For the text-containing cell, return its midpoint in [x, y] coordinate format. 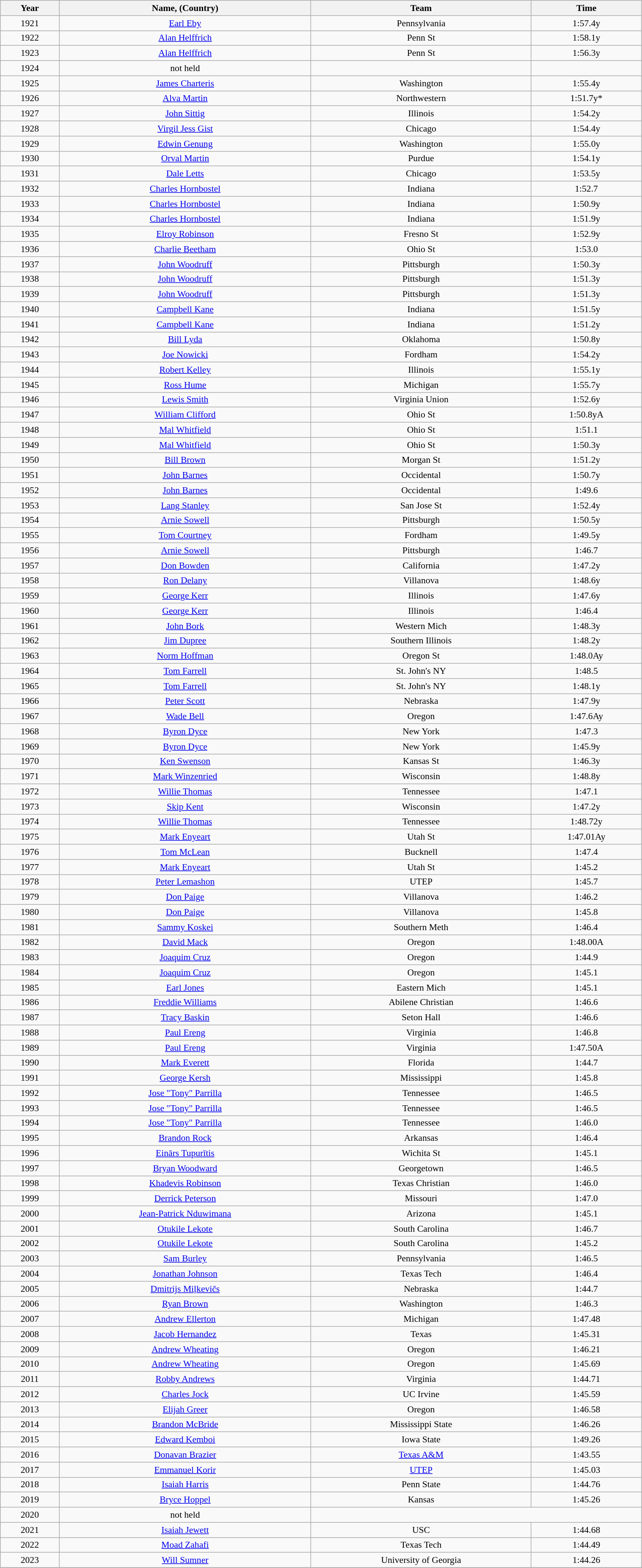
1:55.7y [587, 385]
2006 [30, 1304]
1928 [30, 129]
1951 [30, 475]
1:46.3y [587, 761]
1:53.0 [587, 249]
Elijah Greer [185, 1409]
1:50.5y [587, 520]
Georgetown [421, 1168]
1978 [30, 882]
George Kersh [185, 1078]
Bryan Woodward [185, 1168]
Charles Jock [185, 1395]
1955 [30, 535]
1:50.8yA [587, 415]
Robert Kelley [185, 370]
Lewis Smith [185, 400]
1968 [30, 731]
1959 [30, 596]
Mississippi [421, 1078]
Brandon Rock [185, 1138]
1:55.4y [587, 83]
1956 [30, 551]
1986 [30, 1002]
1944 [30, 370]
1:50.7y [587, 475]
Einārs Tupurītis [185, 1153]
1:45.31 [587, 1334]
Earl Jones [185, 988]
Ross Hume [185, 385]
1974 [30, 822]
1992 [30, 1093]
Time [587, 8]
Andrew Ellerton [185, 1319]
Oklahoma [421, 340]
Kansas St [421, 761]
1:47.6y [587, 596]
Freddie Williams [185, 1002]
1947 [30, 415]
1:43.55 [587, 1455]
Southern Meth [421, 927]
1924 [30, 69]
2013 [30, 1409]
1:48.72y [587, 822]
1:52.9y [587, 234]
Kansas [421, 1500]
1988 [30, 1033]
UC Irvine [421, 1395]
David Mack [185, 942]
Sam Burley [185, 1259]
1:54.1y [587, 159]
1977 [30, 867]
California [421, 566]
1999 [30, 1199]
2003 [30, 1259]
1967 [30, 717]
1:48.00A [587, 942]
1932 [30, 189]
Ken Swenson [185, 761]
1993 [30, 1108]
1973 [30, 807]
2021 [30, 1530]
Peter Scott [185, 701]
Ryan Brown [185, 1304]
1:44.76 [587, 1485]
1:48.6y [587, 581]
1:47.9y [587, 701]
1943 [30, 355]
1998 [30, 1184]
1926 [30, 99]
Bill Lyda [185, 340]
1927 [30, 114]
Texas A&M [421, 1455]
Norm Hoffman [185, 656]
1931 [30, 174]
Texas [421, 1334]
Arkansas [421, 1138]
1937 [30, 264]
Year [30, 8]
Mark Winzenried [185, 777]
1958 [30, 581]
1:44.68 [587, 1530]
2019 [30, 1500]
1:52.6y [587, 400]
1:58.1y [587, 38]
Alva Martin [185, 99]
1980 [30, 912]
Jean-Patrick Nduwimana [185, 1214]
1921 [30, 23]
1995 [30, 1138]
Morgan St [421, 460]
2005 [30, 1289]
Texas Christian [421, 1184]
1:46.26 [587, 1425]
Eastern Mich [421, 988]
1:51.1 [587, 430]
John Bork [185, 626]
Edwin Genung [185, 144]
Tom Courtney [185, 535]
1925 [30, 83]
1:47.6Ay [587, 717]
Joe Nowicki [185, 355]
Don Bowden [185, 566]
1:46.21 [587, 1349]
1:48.8y [587, 777]
Edward Kemboi [185, 1440]
1922 [30, 38]
1935 [30, 234]
Purdue [421, 159]
1975 [30, 837]
1:44.9 [587, 958]
Will Sumner [185, 1560]
1996 [30, 1153]
Brandon McBride [185, 1425]
Oregon St [421, 656]
Bryce Hoppel [185, 1500]
Peter Lemashon [185, 882]
1950 [30, 460]
1:54.4y [587, 129]
Skip Kent [185, 807]
1:48.3y [587, 626]
1930 [30, 159]
1984 [30, 972]
1:49.26 [587, 1440]
2017 [30, 1470]
1972 [30, 792]
Sammy Koskei [185, 927]
1953 [30, 505]
2012 [30, 1395]
1952 [30, 490]
1:47.4 [587, 852]
1946 [30, 400]
1965 [30, 686]
2014 [30, 1425]
Name, (Country) [185, 8]
Wichita St [421, 1153]
Elroy Robinson [185, 234]
Seton Hall [421, 1018]
2023 [30, 1560]
Southern Illinois [421, 641]
2020 [30, 1515]
1:47.1 [587, 792]
Mississippi State [421, 1425]
2007 [30, 1319]
1949 [30, 445]
Orval Martin [185, 159]
Derrick Peterson [185, 1199]
2000 [30, 1214]
1954 [30, 520]
1962 [30, 641]
William Clifford [185, 415]
1938 [30, 279]
1:46.3 [587, 1304]
1:44.26 [587, 1560]
Team [421, 8]
Iowa State [421, 1440]
Arizona [421, 1214]
1983 [30, 958]
1:50.9y [587, 204]
1:45.9y [587, 747]
Abilene Christian [421, 1002]
1:52.4y [587, 505]
James Charteris [185, 83]
1970 [30, 761]
1976 [30, 852]
1:48.5 [587, 671]
1:47.01Ay [587, 837]
Robby Andrews [185, 1379]
Fresno St [421, 234]
1948 [30, 430]
Ron Delany [185, 581]
1982 [30, 942]
1:48.2y [587, 641]
Tom McLean [185, 852]
1990 [30, 1063]
Earl Eby [185, 23]
Mark Everett [185, 1063]
1:44.49 [587, 1545]
1966 [30, 701]
1:51.9y [587, 219]
Jonathan Johnson [185, 1274]
1964 [30, 671]
1:46.2 [587, 897]
1:48.0Ay [587, 656]
1:47.0 [587, 1199]
1:56.3y [587, 53]
1:47.3 [587, 731]
1971 [30, 777]
1936 [30, 249]
1997 [30, 1168]
San Jose St [421, 505]
Florida [421, 1063]
2016 [30, 1455]
2022 [30, 1545]
1939 [30, 294]
1934 [30, 219]
USC [421, 1530]
1985 [30, 988]
Dale Letts [185, 174]
Lang Stanley [185, 505]
2001 [30, 1229]
2015 [30, 1440]
1:50.8y [587, 340]
1981 [30, 927]
Jim Dupree [185, 641]
1941 [30, 324]
Khadevis Robinson [185, 1184]
Virgil Jess Gist [185, 129]
1923 [30, 53]
1960 [30, 611]
1:45.26 [587, 1500]
Donavan Brazier [185, 1455]
1994 [30, 1123]
John Sittig [185, 114]
1:49.5y [587, 535]
Western Mich [421, 626]
1:52.7 [587, 189]
1:51.7y* [587, 99]
Bucknell [421, 852]
Moad Zahafi [185, 1545]
2009 [30, 1349]
1:53.5y [587, 174]
Isaiah Harris [185, 1485]
University of Georgia [421, 1560]
2018 [30, 1485]
1940 [30, 310]
1942 [30, 340]
1:55.1y [587, 370]
Dmitrijs Miļkevičs [185, 1289]
2010 [30, 1364]
Emmanuel Korir [185, 1470]
1:46.58 [587, 1409]
2002 [30, 1244]
Virginia Union [421, 400]
1:46.8 [587, 1033]
1929 [30, 144]
1:45.59 [587, 1395]
1:48.1y [587, 686]
1:44.71 [587, 1379]
1945 [30, 385]
1:47.48 [587, 1319]
Isaiah Jewett [185, 1530]
1991 [30, 1078]
1:51.5y [587, 310]
1969 [30, 747]
1:49.6 [587, 490]
1:45.7 [587, 882]
Penn State [421, 1485]
1:45.03 [587, 1470]
1:45.69 [587, 1364]
Bill Brown [185, 460]
1:57.4y [587, 23]
1957 [30, 566]
Wade Bell [185, 717]
Charlie Beetham [185, 249]
2004 [30, 1274]
1933 [30, 204]
Jacob Hernandez [185, 1334]
2008 [30, 1334]
1:55.0y [587, 144]
Missouri [421, 1199]
1961 [30, 626]
1979 [30, 897]
1987 [30, 1018]
Northwestern [421, 99]
1963 [30, 656]
Tracy Baskin [185, 1018]
2011 [30, 1379]
1989 [30, 1048]
1:47.50A [587, 1048]
